Return the (x, y) coordinate for the center point of the cell that contains the specified text.  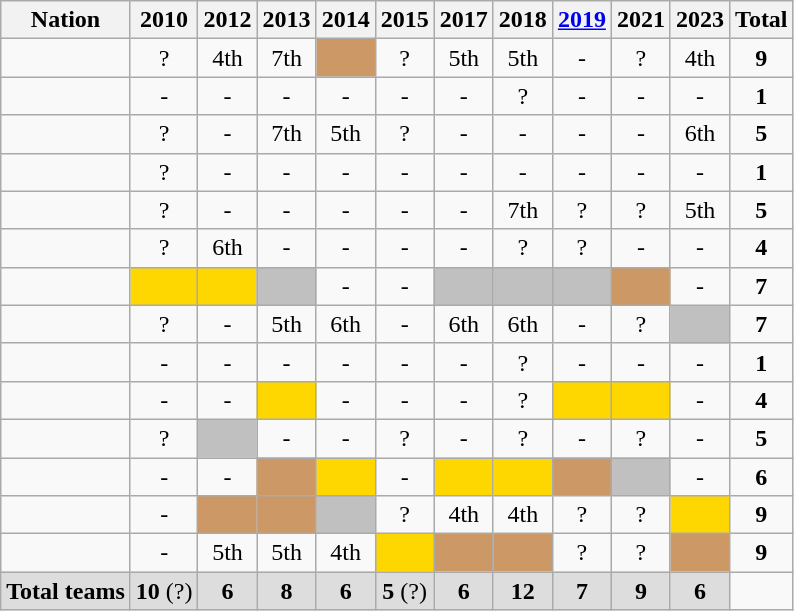
2012 (228, 20)
2015 (404, 20)
2010 (164, 20)
2013 (286, 20)
12 (522, 591)
8 (286, 591)
2017 (464, 20)
2018 (522, 20)
2023 (700, 20)
2021 (640, 20)
2014 (346, 20)
5 (?) (404, 591)
10 (?) (164, 591)
Total teams (66, 591)
Nation (66, 20)
Total (762, 20)
2019 (582, 20)
